Locate the cell with the specified text and output its [X, Y] center coordinate. 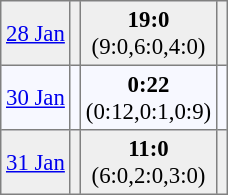
0:22(0:12,0:1,0:9) [149, 97]
11:0(6:0,2:0,3:0) [149, 162]
19:0(9:0,6:0,4:0) [149, 33]
28 Jan [36, 33]
31 Jan [36, 162]
30 Jan [36, 97]
